Find where the given text appears and provide that cell's center as [x, y] coordinate. 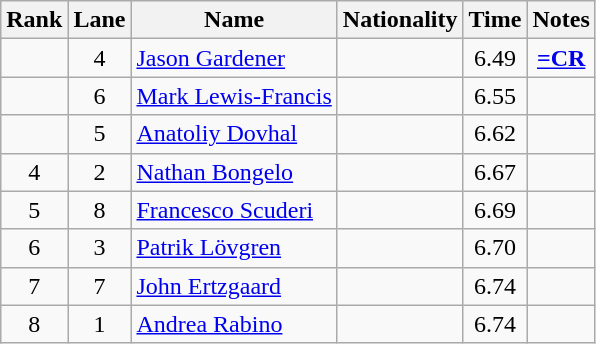
Andrea Rabino [234, 324]
2 [100, 172]
Anatoliy Dovhal [234, 134]
Name [234, 20]
Lane [100, 20]
Rank [34, 20]
=CR [561, 58]
Nathan Bongelo [234, 172]
Jason Gardener [234, 58]
6.55 [495, 96]
Notes [561, 20]
6.70 [495, 248]
Nationality [400, 20]
Mark Lewis-Francis [234, 96]
6.49 [495, 58]
Time [495, 20]
1 [100, 324]
Francesco Scuderi [234, 210]
Patrik Lövgren [234, 248]
John Ertzgaard [234, 286]
3 [100, 248]
6.67 [495, 172]
6.62 [495, 134]
6.69 [495, 210]
